Search for the cell housing the specified text and yield its (X, Y) center coordinate. 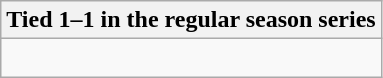
Tied 1–1 in the regular season series (191, 20)
